Output the [X, Y] coordinate of the center of the cell containing the given text.  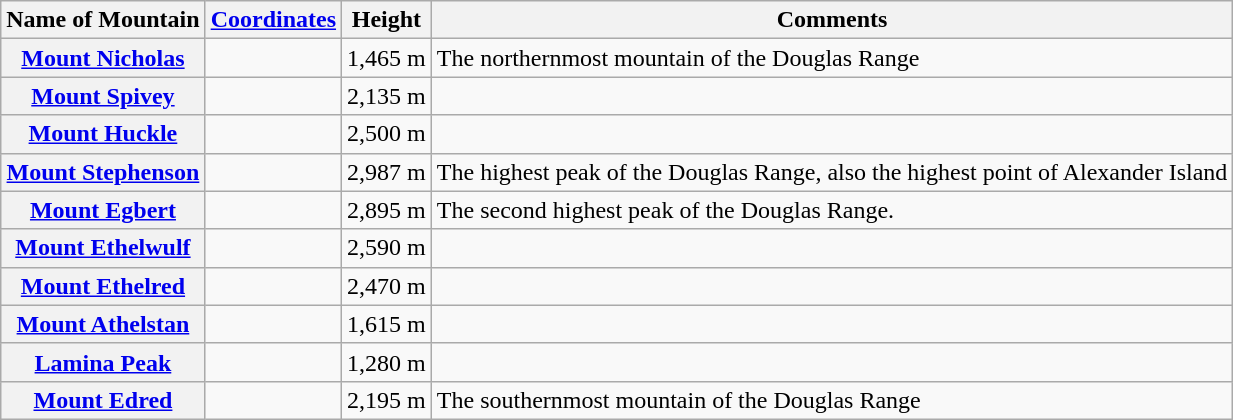
Mount Athelstan [103, 324]
The southernmost mountain of the Douglas Range [832, 400]
Mount Spivey [103, 96]
The highest peak of the Douglas Range, also the highest point of Alexander Island [832, 172]
Name of Mountain [103, 20]
Mount Edred [103, 400]
2,135 m [387, 96]
Mount Nicholas [103, 58]
Mount Huckle [103, 134]
Mount Ethelred [103, 286]
2,195 m [387, 400]
Coordinates [273, 20]
2,895 m [387, 210]
2,500 m [387, 134]
1,615 m [387, 324]
2,470 m [387, 286]
Mount Ethelwulf [103, 248]
2,987 m [387, 172]
The northernmost mountain of the Douglas Range [832, 58]
Height [387, 20]
Lamina Peak [103, 362]
The second highest peak of the Douglas Range. [832, 210]
Mount Egbert [103, 210]
Mount Stephenson [103, 172]
2,590 m [387, 248]
1,465 m [387, 58]
Comments [832, 20]
1,280 m [387, 362]
